Capture the cell that displays the provided text and extract its (X, Y) central coordinate. 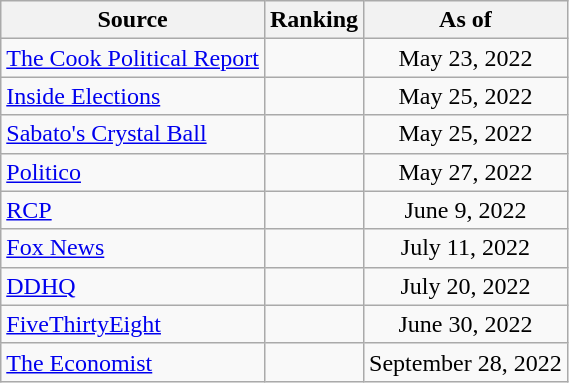
RCP (133, 210)
As of (466, 20)
Source (133, 20)
Fox News (133, 248)
The Economist (133, 362)
May 27, 2022 (466, 172)
The Cook Political Report (133, 58)
June 9, 2022 (466, 210)
May 23, 2022 (466, 58)
Ranking (314, 20)
September 28, 2022 (466, 362)
July 11, 2022 (466, 248)
Politico (133, 172)
June 30, 2022 (466, 324)
Sabato's Crystal Ball (133, 134)
FiveThirtyEight (133, 324)
July 20, 2022 (466, 286)
DDHQ (133, 286)
Inside Elections (133, 96)
